Find where the given text appears and provide that cell's center as (X, Y) coordinate. 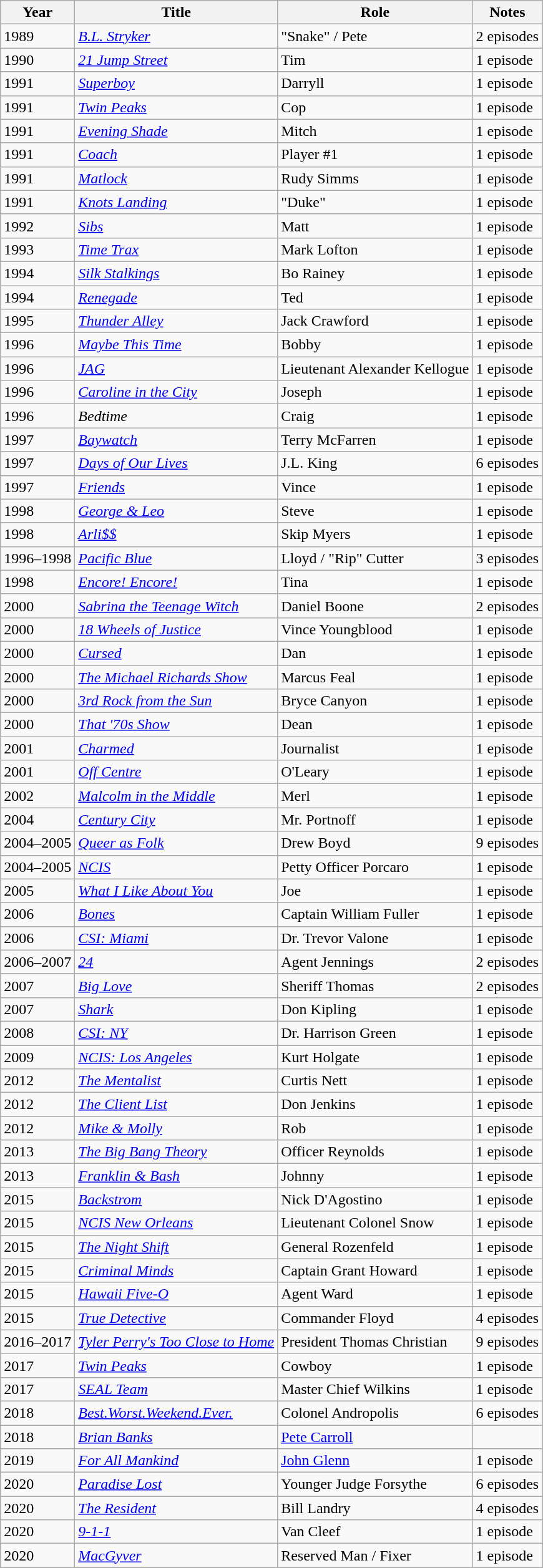
President Thomas Christian (375, 1342)
Mr. Portnoff (375, 820)
Queer as Folk (176, 843)
Superboy (176, 84)
Cursed (176, 653)
George & Leo (176, 511)
Tyler Perry's Too Close to Home (176, 1342)
24 (176, 962)
Ted (375, 298)
Century City (176, 820)
True Detective (176, 1318)
Hawaii Five-O (176, 1294)
Rudy Simms (375, 178)
Title (176, 12)
1995 (37, 321)
Dan (375, 653)
Role (375, 12)
Dean (375, 725)
Coach (176, 155)
Brian Banks (176, 1436)
Darryll (375, 84)
Charmed (176, 748)
Lloyd / "Rip" Cutter (375, 558)
The Michael Richards Show (176, 677)
Merl (375, 796)
John Glenn (375, 1461)
Dr. Harrison Green (375, 1033)
NCIS: Los Angeles (176, 1057)
Journalist (375, 748)
Steve (375, 511)
2008 (37, 1033)
CSI: Miami (176, 938)
Master Chief Wilkins (375, 1389)
Don Jenkins (375, 1105)
Vince (375, 487)
Mark Lofton (375, 249)
O'Leary (375, 772)
The Resident (176, 1508)
Johnny (375, 1176)
Evening Shade (176, 131)
General Rozenfeld (375, 1247)
MacGyver (176, 1556)
Van Cleef (375, 1532)
Tim (375, 60)
J.L. King (375, 463)
NCIS (176, 867)
Sheriff Thomas (375, 985)
Petty Officer Porcaro (375, 867)
1992 (37, 226)
That '70s Show (176, 725)
Knots Landing (176, 202)
Shark (176, 1009)
What I Like About You (176, 891)
2016–2017 (37, 1342)
1996–1998 (37, 558)
Bones (176, 914)
Mitch (375, 131)
Sabrina the Teenage Witch (176, 606)
Captain Grant Howard (375, 1270)
1993 (37, 249)
Franklin & Bash (176, 1176)
Don Kipling (375, 1009)
For All Mankind (176, 1461)
Skip Myers (375, 535)
1990 (37, 60)
Joseph (375, 392)
Tina (375, 582)
Commander Floyd (375, 1318)
Cowboy (375, 1365)
"Snake" / Pete (375, 36)
Big Love (176, 985)
Joe (375, 891)
Sibs (176, 226)
"Duke" (375, 202)
Reserved Man / Fixer (375, 1556)
Criminal Minds (176, 1270)
NCIS New Orleans (176, 1223)
3rd Rock from the Sun (176, 701)
Encore! Encore! (176, 582)
18 Wheels of Justice (176, 629)
Matlock (176, 178)
Bo Rainey (375, 273)
Jack Crawford (375, 321)
Rob (375, 1128)
The Client List (176, 1105)
21 Jump Street (176, 60)
Mike & Molly (176, 1128)
Year (37, 12)
Time Trax (176, 249)
Agent Ward (375, 1294)
Thunder Alley (176, 321)
Bryce Canyon (375, 701)
Kurt Holgate (375, 1057)
SEAL Team (176, 1389)
Maybe This Time (176, 345)
9-1-1 (176, 1532)
Off Centre (176, 772)
Drew Boyd (375, 843)
Best.Worst.Weekend.Ever. (176, 1413)
Paradise Lost (176, 1484)
Marcus Feal (375, 677)
2019 (37, 1461)
Officer Reynolds (375, 1152)
Agent Jennings (375, 962)
Nick D'Agostino (375, 1199)
Caroline in the City (176, 392)
The Mentalist (176, 1081)
B.L. Stryker (176, 36)
Captain William Fuller (375, 914)
Days of Our Lives (176, 463)
Lieutenant Alexander Kellogue (375, 369)
Dr. Trevor Valone (375, 938)
Baywatch (176, 440)
2004 (37, 820)
Backstrom (176, 1199)
Colonel Andropolis (375, 1413)
The Night Shift (176, 1247)
Silk Stalkings (176, 273)
Craig (375, 416)
1989 (37, 36)
Bill Landry (375, 1508)
Bobby (375, 345)
JAG (176, 369)
Renegade (176, 298)
Daniel Boone (375, 606)
2005 (37, 891)
Pete Carroll (375, 1436)
Notes (507, 12)
2006–2007 (37, 962)
CSI: NY (176, 1033)
Friends (176, 487)
Curtis Nett (375, 1081)
Cop (375, 107)
Vince Youngblood (375, 629)
Pacific Blue (176, 558)
3 episodes (507, 558)
Arli$$ (176, 535)
Bedtime (176, 416)
Matt (375, 226)
Lieutenant Colonel Snow (375, 1223)
Player #1 (375, 155)
Terry McFarren (375, 440)
Malcolm in the Middle (176, 796)
2009 (37, 1057)
Younger Judge Forsythe (375, 1484)
The Big Bang Theory (176, 1152)
2002 (37, 796)
